Extract the [x, y] coordinate from the center of the cell holding the provided text.  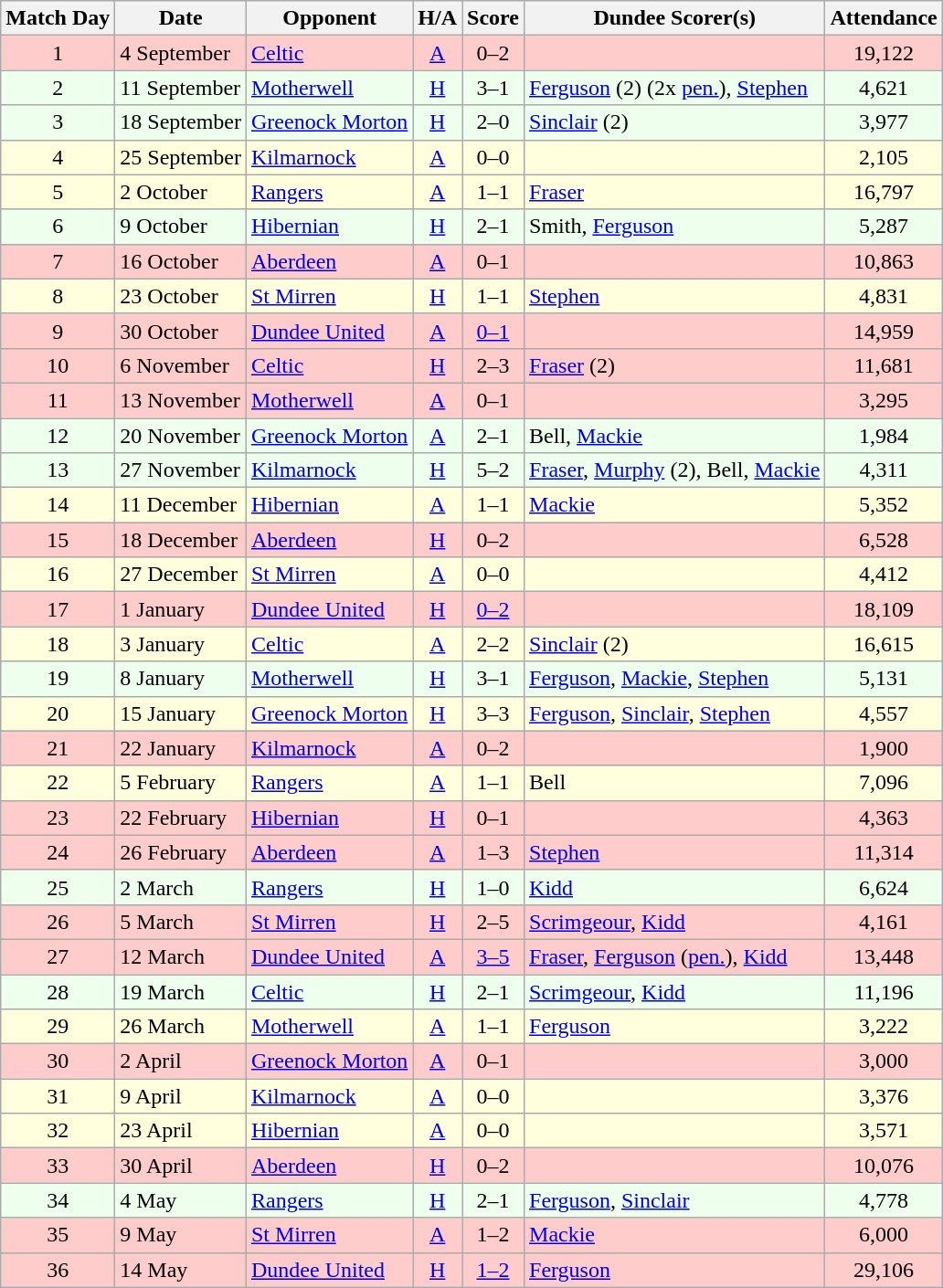
3,977 [884, 122]
20 [58, 713]
10,863 [884, 261]
13 November [181, 400]
2,105 [884, 157]
Bell, Mackie [674, 436]
12 March [181, 956]
5,287 [884, 227]
16 [58, 575]
5 February [181, 783]
22 January [181, 748]
Ferguson, Sinclair [674, 1200]
16,797 [884, 192]
34 [58, 1200]
36 [58, 1270]
2–3 [493, 365]
26 February [181, 852]
12 [58, 436]
3,222 [884, 1027]
15 January [181, 713]
11,314 [884, 852]
6 [58, 227]
3–3 [493, 713]
Ferguson, Mackie, Stephen [674, 679]
25 September [181, 157]
2–0 [493, 122]
11,681 [884, 365]
5,352 [884, 505]
5,131 [884, 679]
35 [58, 1235]
18 September [181, 122]
20 November [181, 436]
Fraser, Ferguson (pen.), Kidd [674, 956]
8 January [181, 679]
Opponent [329, 18]
11 December [181, 505]
1,984 [884, 436]
11 [58, 400]
1 [58, 53]
28 [58, 991]
4,311 [884, 470]
2–2 [493, 644]
27 [58, 956]
H/A [438, 18]
2 April [181, 1061]
11,196 [884, 991]
18 December [181, 540]
9 October [181, 227]
3,376 [884, 1096]
7 [58, 261]
3,571 [884, 1131]
11 September [181, 88]
6,000 [884, 1235]
Kidd [674, 887]
Score [493, 18]
2 October [181, 192]
23 April [181, 1131]
15 [58, 540]
9 May [181, 1235]
6 November [181, 365]
8 [58, 296]
16 October [181, 261]
4,363 [884, 818]
3,295 [884, 400]
4,161 [884, 922]
19 [58, 679]
21 [58, 748]
19 March [181, 991]
4 May [181, 1200]
Match Day [58, 18]
2 [58, 88]
6,624 [884, 887]
27 November [181, 470]
Fraser [674, 192]
Dundee Scorer(s) [674, 18]
7,096 [884, 783]
30 October [181, 331]
30 [58, 1061]
5–2 [493, 470]
3 January [181, 644]
2 March [181, 887]
Date [181, 18]
13,448 [884, 956]
2–5 [493, 922]
Attendance [884, 18]
1,900 [884, 748]
25 [58, 887]
4,778 [884, 1200]
Ferguson, Sinclair, Stephen [674, 713]
9 [58, 331]
29,106 [884, 1270]
10 [58, 365]
4 [58, 157]
14,959 [884, 331]
14 May [181, 1270]
10,076 [884, 1166]
4 September [181, 53]
16,615 [884, 644]
1–3 [493, 852]
1 January [181, 609]
22 February [181, 818]
Smith, Ferguson [674, 227]
6,528 [884, 540]
Fraser (2) [674, 365]
18,109 [884, 609]
4,557 [884, 713]
30 April [181, 1166]
19,122 [884, 53]
Bell [674, 783]
14 [58, 505]
5 [58, 192]
23 October [181, 296]
Fraser, Murphy (2), Bell, Mackie [674, 470]
Ferguson (2) (2x pen.), Stephen [674, 88]
17 [58, 609]
1–0 [493, 887]
27 December [181, 575]
23 [58, 818]
32 [58, 1131]
3 [58, 122]
3,000 [884, 1061]
4,621 [884, 88]
24 [58, 852]
9 April [181, 1096]
4,831 [884, 296]
31 [58, 1096]
26 March [181, 1027]
22 [58, 783]
4,412 [884, 575]
26 [58, 922]
18 [58, 644]
29 [58, 1027]
13 [58, 470]
33 [58, 1166]
3–5 [493, 956]
5 March [181, 922]
